Detect which cell encompasses the target text, then output its [x, y] center coordinate. 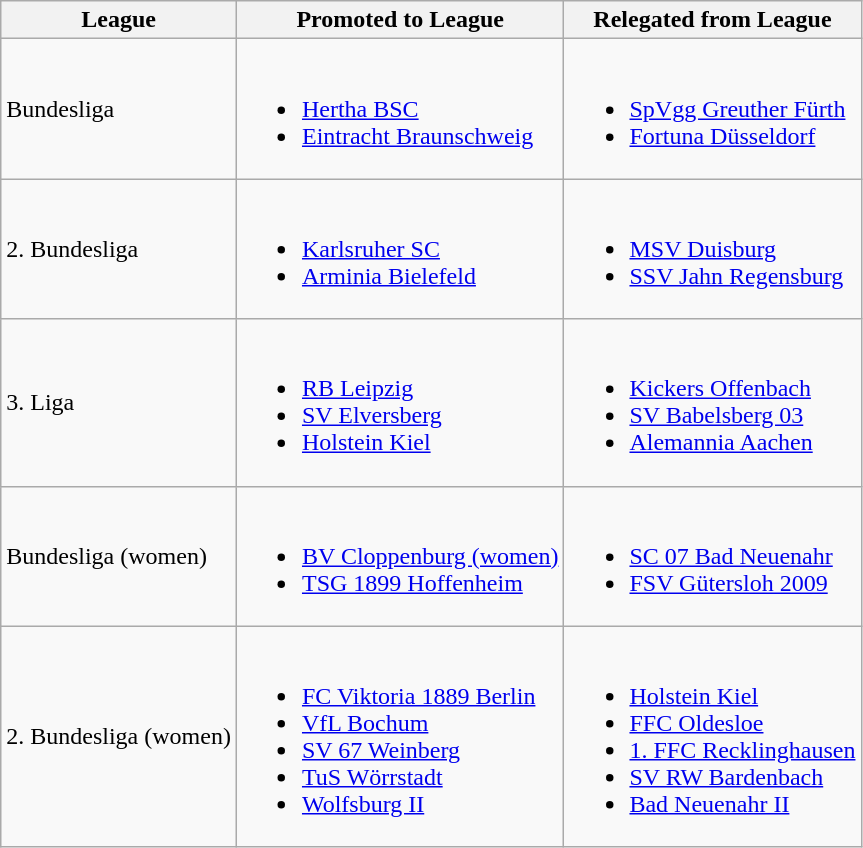
Kickers OffenbachSV Babelsberg 03Alemannia Aachen [712, 402]
2. Bundesliga [119, 249]
Hertha BSCEintracht Braunschweig [400, 109]
Relegated from League [712, 20]
SC 07 Bad NeuenahrFSV Gütersloh 2009 [712, 556]
2. Bundesliga (women) [119, 736]
League [119, 20]
Bundesliga [119, 109]
Holstein KielFFC Oldesloe1. FFC RecklinghausenSV RW BardenbachBad Neuenahr II [712, 736]
BV Cloppenburg (women)TSG 1899 Hoffenheim [400, 556]
MSV DuisburgSSV Jahn Regensburg [712, 249]
SpVgg Greuther FürthFortuna Düsseldorf [712, 109]
RB LeipzigSV ElversbergHolstein Kiel [400, 402]
Bundesliga (women) [119, 556]
Karlsruher SCArminia Bielefeld [400, 249]
Promoted to League [400, 20]
FC Viktoria 1889 BerlinVfL BochumSV 67 WeinbergTuS WörrstadtWolfsburg II [400, 736]
3. Liga [119, 402]
